Return [x, y] of the center of cell containing provided text 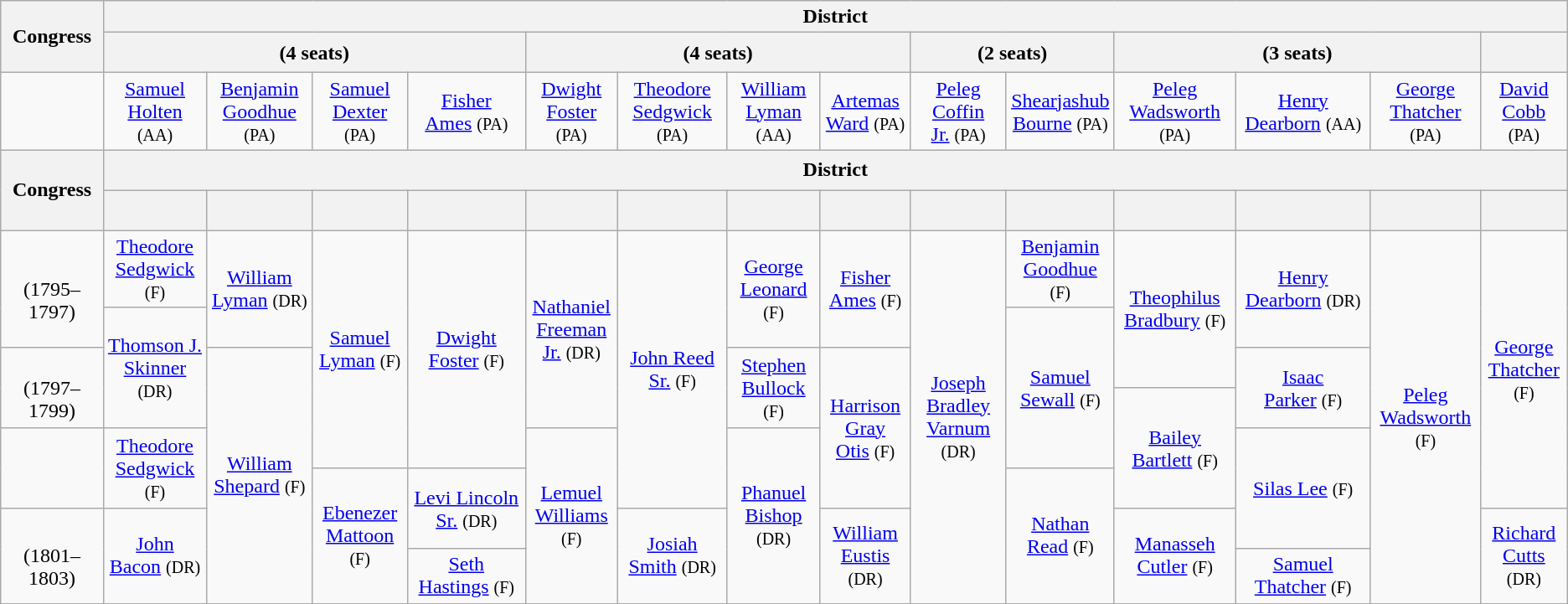
(1795–1797) [52, 289]
GeorgeLeonard (F) [774, 289]
TheodoreSedgwick (PA) [672, 111]
Levi LincolnSr. (DR) [466, 508]
John ReedSr. (F) [672, 369]
BenjaminGoodhue (PA) [260, 111]
TheophilusBradbury (F) [1174, 309]
ShearjashubBourne (PA) [1060, 111]
GeorgeThatcher (PA) [1426, 111]
DavidCobb (PA) [1524, 111]
SamuelSewall (F) [1060, 388]
BaileyBartlett (F) [1174, 448]
Thomson J.Skinner (DR) [154, 368]
RichardCutts (DR) [1524, 556]
(1801–1803) [52, 556]
HarrisonGrayOtis (F) [865, 428]
JosephBradleyVarnum (DR) [958, 417]
WilliamShepard (F) [260, 476]
ManassehCutler (F) [1174, 556]
FisherAmes (PA) [466, 111]
JosiahSmith (DR) [672, 556]
Peleg CoffinJr. (PA) [958, 111]
Seth Hastings (F) [466, 576]
PelegWadsworth (PA) [1174, 111]
PhanuelBishop(DR) [774, 516]
PelegWadsworth(F) [1426, 417]
HenryDearborn (DR) [1303, 289]
DwightFoster (PA) [571, 111]
WilliamLyman (AA) [774, 111]
GeorgeThatcher(F) [1524, 369]
NathanielFreemanJr. (DR) [571, 329]
(1797–1799) [52, 388]
Samuel Thatcher (F) [1303, 576]
WilliamEustis (DR) [865, 556]
(2 seats) [1012, 53]
LemuelWilliams(F) [571, 516]
EbenezerMattoon (F) [360, 536]
Silas Lee (F) [1303, 488]
NathanRead (F) [1060, 536]
StephenBullock (F) [774, 388]
SamuelLyman (F) [360, 349]
SamuelDexter (PA) [360, 111]
DwightFoster (F) [466, 349]
WilliamLyman (DR) [260, 289]
ArtemasWard (PA) [865, 111]
FisherAmes (F) [865, 289]
BenjaminGoodhue (F) [1060, 269]
JohnBacon (DR) [154, 556]
SamuelHolten (AA) [154, 111]
(3 seats) [1297, 53]
IsaacParker (F) [1303, 388]
HenryDearborn (AA) [1303, 111]
